Search for the cell housing the specified text and yield its [X, Y] center coordinate. 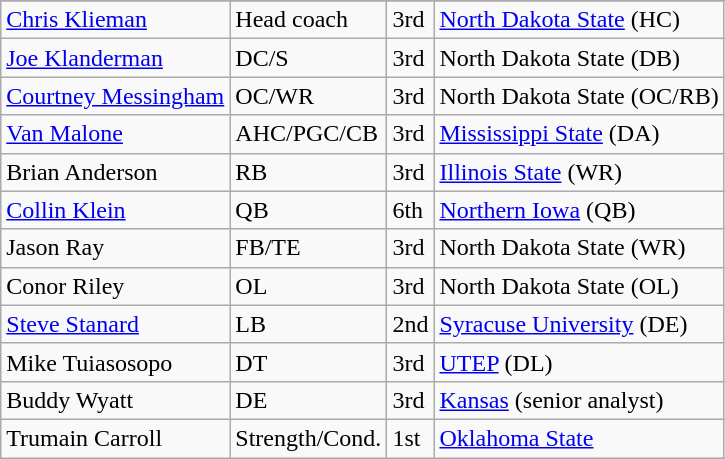
North Dakota State (OL) [579, 286]
Trumain Carroll [116, 438]
Syracuse University (DE) [579, 324]
Brian Anderson [116, 172]
DE [308, 400]
1st [410, 438]
LB [308, 324]
Courtney Messingham [116, 96]
Joe Klanderman [116, 58]
UTEP (DL) [579, 362]
Conor Riley [116, 286]
DT [308, 362]
Chris Klieman [116, 20]
AHC/PGC/CB [308, 134]
North Dakota State (HC) [579, 20]
Northern Iowa (QB) [579, 210]
Buddy Wyatt [116, 400]
North Dakota State (WR) [579, 248]
OC/WR [308, 96]
Collin Klein [116, 210]
Head coach [308, 20]
North Dakota State (OC/RB) [579, 96]
2nd [410, 324]
Kansas (senior analyst) [579, 400]
Jason Ray [116, 248]
DC/S [308, 58]
QB [308, 210]
Mike Tuiasosopo [116, 362]
Oklahoma State [579, 438]
FB/TE [308, 248]
Mississippi State (DA) [579, 134]
Strength/Cond. [308, 438]
OL [308, 286]
Illinois State (WR) [579, 172]
North Dakota State (DB) [579, 58]
6th [410, 210]
Van Malone [116, 134]
RB [308, 172]
Steve Stanard [116, 324]
